Determine the [x, y] coordinate at the center of the cell enclosing the given text.  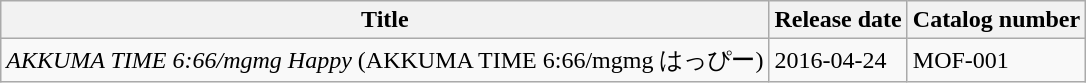
2016-04-24 [838, 60]
Release date [838, 20]
Title [385, 20]
Catalog number [996, 20]
MOF-001 [996, 60]
AKKUMA TIME 6:66/mgmg Happy (AKKUMA TIME 6:66/mgmg はっぴー) [385, 60]
